Find where the given text appears and provide that cell's center as [x, y] coordinate. 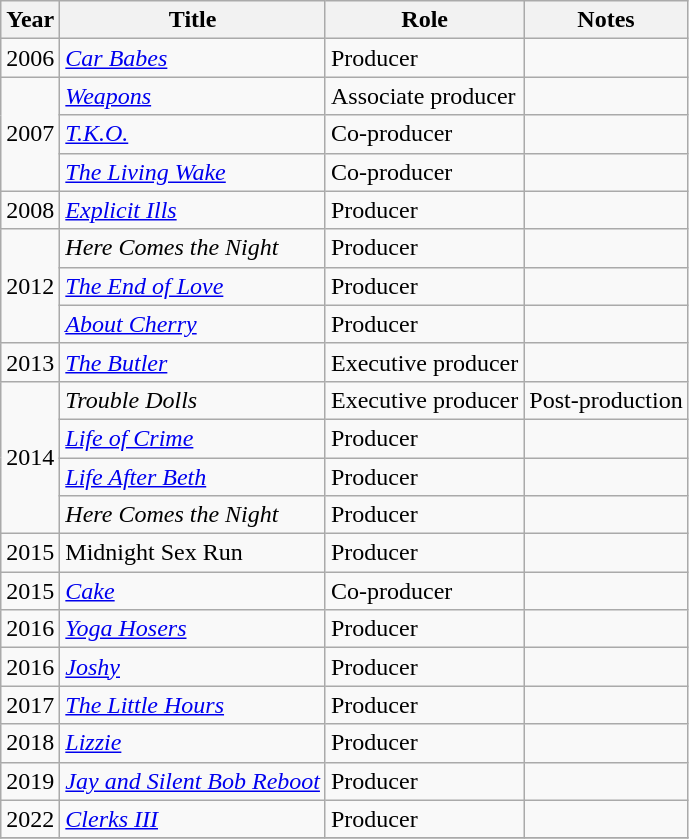
The Living Wake [193, 172]
About Cherry [193, 324]
Car Babes [193, 58]
2018 [30, 743]
2008 [30, 210]
Cake [193, 591]
Joshy [193, 667]
Yoga Hosers [193, 629]
Role [424, 20]
Life After Beth [193, 477]
Lizzie [193, 743]
Weapons [193, 96]
The End of Love [193, 286]
T.K.O. [193, 134]
2014 [30, 457]
Midnight Sex Run [193, 553]
Year [30, 20]
Jay and Silent Bob Reboot [193, 781]
Clerks III [193, 819]
The Little Hours [193, 705]
Title [193, 20]
2019 [30, 781]
Associate producer [424, 96]
Post-production [606, 400]
2022 [30, 819]
Trouble Dolls [193, 400]
2007 [30, 134]
2006 [30, 58]
Life of Crime [193, 438]
Notes [606, 20]
2017 [30, 705]
2013 [30, 362]
Explicit Ills [193, 210]
2012 [30, 286]
The Butler [193, 362]
